Output the (X, Y) coordinate of the center of the cell containing the given text.  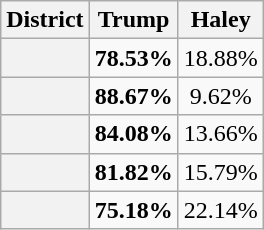
Trump (134, 20)
88.67% (134, 96)
22.14% (220, 210)
81.82% (134, 172)
84.08% (134, 134)
13.66% (220, 134)
75.18% (134, 210)
9.62% (220, 96)
District (45, 20)
18.88% (220, 58)
Haley (220, 20)
15.79% (220, 172)
78.53% (134, 58)
